Detect which cell encompasses the target text, then output its (X, Y) center coordinate. 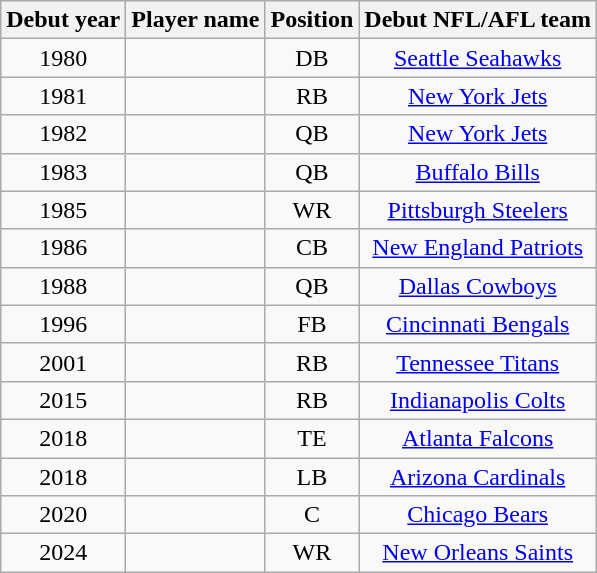
1996 (64, 324)
1985 (64, 210)
C (312, 515)
Buffalo Bills (478, 172)
1982 (64, 134)
Indianapolis Colts (478, 400)
Chicago Bears (478, 515)
Debut NFL/AFL team (478, 20)
1988 (64, 286)
1983 (64, 172)
Atlanta Falcons (478, 438)
New Orleans Saints (478, 553)
2020 (64, 515)
TE (312, 438)
Tennessee Titans (478, 362)
Cincinnati Bengals (478, 324)
New England Patriots (478, 248)
LB (312, 477)
1981 (64, 96)
Pittsburgh Steelers (478, 210)
Seattle Seahawks (478, 58)
FB (312, 324)
Dallas Cowboys (478, 286)
1980 (64, 58)
Player name (196, 20)
2024 (64, 553)
Position (312, 20)
2015 (64, 400)
2001 (64, 362)
1986 (64, 248)
CB (312, 248)
Debut year (64, 20)
DB (312, 58)
Arizona Cardinals (478, 477)
